Provide the (x, y) coordinate of the cell's center where the given text is located.  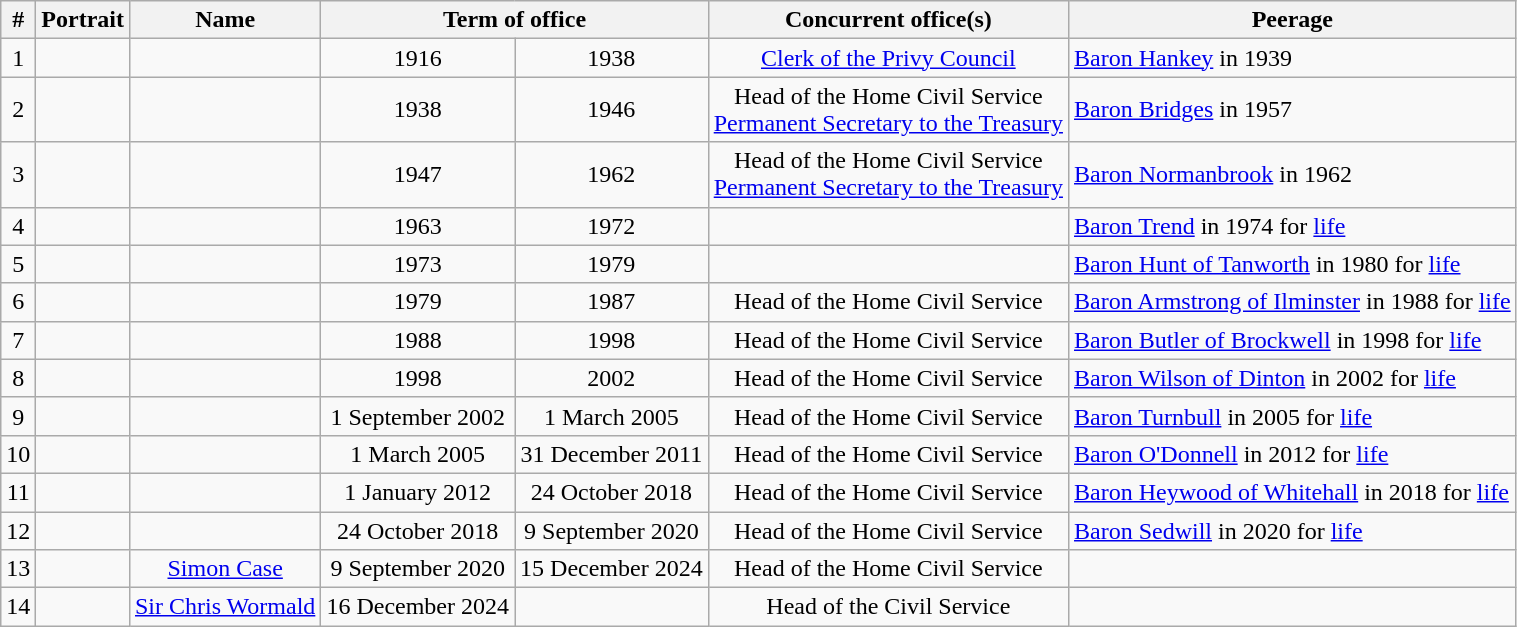
Baron O'Donnell in 2012 for life (1292, 454)
1947 (418, 174)
1 September 2002 (418, 416)
Baron Normanbrook in 1962 (1292, 174)
# (18, 20)
1 (18, 58)
Baron Hunt of Tanworth in 1980 for life (1292, 264)
Baron Hankey in 1939 (1292, 58)
Sir Chris Wormald (224, 607)
10 (18, 454)
13 (18, 569)
Portrait (83, 20)
1988 (418, 340)
Simon Case (224, 569)
15 December 2024 (612, 569)
Head of the Civil Service (888, 607)
Concurrent office(s) (888, 20)
9 (18, 416)
Peerage (1292, 20)
Clerk of the Privy Council (888, 58)
1 January 2012 (418, 492)
2 (18, 110)
Baron Bridges in 1957 (1292, 110)
Term of office (514, 20)
6 (18, 302)
Baron Wilson of Dinton in 2002 for life (1292, 378)
16 December 2024 (418, 607)
Baron Sedwill in 2020 for life (1292, 531)
1987 (612, 302)
12 (18, 531)
31 December 2011 (612, 454)
Baron Turnbull in 2005 for life (1292, 416)
14 (18, 607)
Baron Heywood of Whitehall in 2018 for life (1292, 492)
Baron Armstrong of Ilminster in 1988 for life (1292, 302)
7 (18, 340)
5 (18, 264)
2002 (612, 378)
1973 (418, 264)
8 (18, 378)
3 (18, 174)
11 (18, 492)
1916 (418, 58)
1946 (612, 110)
1972 (612, 226)
1963 (418, 226)
Name (224, 20)
1962 (612, 174)
Baron Trend in 1974 for life (1292, 226)
4 (18, 226)
Baron Butler of Brockwell in 1998 for life (1292, 340)
